Determine the (X, Y) coordinate at the center of the cell enclosing the given text.  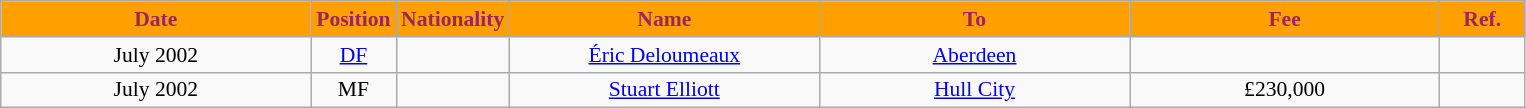
Éric Deloumeaux (664, 55)
Hull City (974, 90)
Aberdeen (974, 55)
Stuart Elliott (664, 90)
Date (156, 19)
£230,000 (1285, 90)
To (974, 19)
Fee (1285, 19)
DF (354, 55)
Position (354, 19)
MF (354, 90)
Ref. (1482, 19)
Nationality (452, 19)
Name (664, 19)
